Pinpoint the cell where the given text exists, returning its (X, Y) midpoint coordinate. 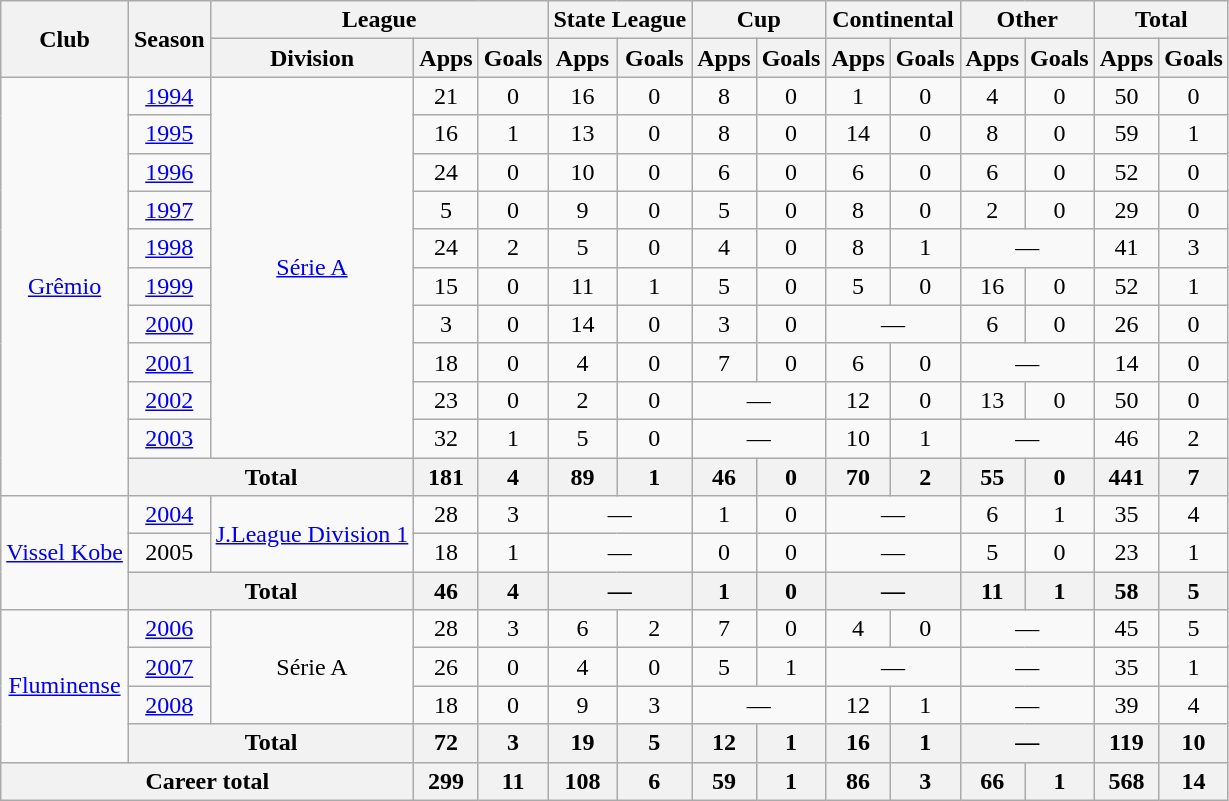
Continental (893, 20)
108 (582, 781)
State League (620, 20)
League (379, 20)
2002 (169, 400)
Career total (208, 781)
Vissel Kobe (65, 553)
41 (1126, 248)
39 (1126, 705)
119 (1126, 743)
15 (446, 286)
45 (1126, 629)
299 (446, 781)
Season (169, 39)
Grêmio (65, 286)
86 (858, 781)
1994 (169, 96)
2006 (169, 629)
1998 (169, 248)
181 (446, 477)
21 (446, 96)
58 (1126, 591)
Other (1027, 20)
2000 (169, 324)
1996 (169, 172)
2001 (169, 362)
Club (65, 39)
1997 (169, 210)
Division (312, 58)
66 (992, 781)
2007 (169, 667)
89 (582, 477)
1999 (169, 286)
29 (1126, 210)
2005 (169, 553)
441 (1126, 477)
Cup (759, 20)
55 (992, 477)
1995 (169, 134)
19 (582, 743)
2008 (169, 705)
568 (1126, 781)
72 (446, 743)
2003 (169, 438)
32 (446, 438)
70 (858, 477)
2004 (169, 515)
J.League Division 1 (312, 534)
Fluminense (65, 686)
